Return (x, y) of the center of cell containing provided text 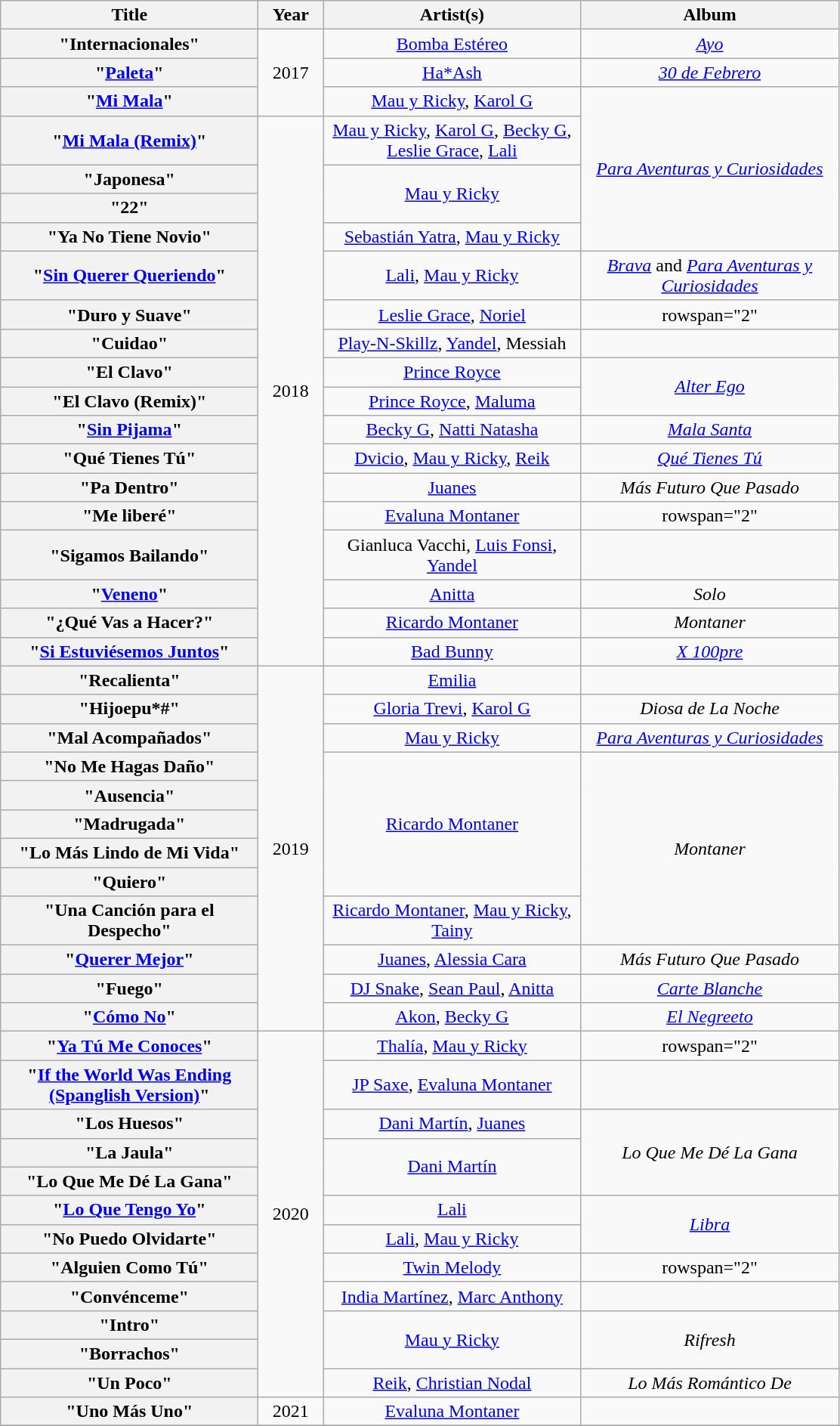
"Si Estuviésemos Juntos" (130, 651)
"Un Poco" (130, 1382)
30 de Febrero (710, 73)
Becky G, Natti Natasha (452, 430)
Prince Royce, Maluma (452, 401)
Emilia (452, 680)
2020 (291, 1214)
"Los Huesos" (130, 1124)
"Veneno" (130, 594)
"Alguien Como Tú" (130, 1267)
"Qué Tienes Tú" (130, 459)
"22" (130, 208)
Album (710, 15)
Diosa de La Noche (710, 709)
Sebastián Yatra, Mau y Ricky (452, 237)
"Paleta" (130, 73)
JP Saxe, Evaluna Montaner (452, 1085)
India Martínez, Marc Anthony (452, 1296)
2018 (291, 391)
Bomba Estéreo (452, 44)
"Lo Que Me Dé La Gana" (130, 1181)
Artist(s) (452, 15)
"Fuego" (130, 988)
Leslie Grace, Noriel (452, 314)
Thalía, Mau y Ricky (452, 1046)
Mau y Ricky, Karol G (452, 101)
"Intro" (130, 1325)
DJ Snake, Sean Paul, Anitta (452, 988)
"Madrugada" (130, 824)
Anitta (452, 594)
"Una Canción para el Despecho" (130, 920)
Title (130, 15)
Solo (710, 594)
"If the World Was Ending (Spanglish Version)" (130, 1085)
"Sin Pijama" (130, 430)
"Lo Más Lindo de Mi Vida" (130, 852)
2021 (291, 1412)
"El Clavo" (130, 372)
"Cómo No" (130, 1017)
"Convénceme" (130, 1296)
Lo Más Romántico De (710, 1382)
Mala Santa (710, 430)
Gianluca Vacchi, Luis Fonsi, Yandel (452, 555)
Reik, Christian Nodal (452, 1382)
"Ya No Tiene Novio" (130, 237)
"Mal Acompañados" (130, 738)
Prince Royce (452, 372)
"No Me Hagas Daño" (130, 766)
Brava and Para Aventuras y Curiosidades (710, 275)
"Querer Mejor" (130, 960)
Year (291, 15)
Twin Melody (452, 1267)
"Mi Mala (Remix)" (130, 141)
2019 (291, 849)
Juanes, Alessia Cara (452, 960)
Ha*Ash (452, 73)
"No Puedo Olvidarte" (130, 1239)
"Quiero" (130, 882)
"Recalienta" (130, 680)
Bad Bunny (452, 651)
Qué Tienes Tú (710, 459)
Dani Martín (452, 1167)
"Internacionales" (130, 44)
"Duro y Suave" (130, 314)
"Lo Que Tengo Yo" (130, 1210)
2017 (291, 73)
"Sin Querer Queriendo" (130, 275)
Lali (452, 1210)
"Mi Mala" (130, 101)
Alter Ego (710, 386)
X 100pre (710, 651)
"¿Qué Vas a Hacer?" (130, 623)
"Uno Más Uno" (130, 1412)
"Ausencia" (130, 795)
Play-N-Skillz, Yandel, Messiah (452, 343)
Mau y Ricky, Karol G, Becky G, Leslie Grace, Lali (452, 141)
Dvicio, Mau y Ricky, Reik (452, 459)
"Japonesa" (130, 179)
"Borrachos" (130, 1353)
Rifresh (710, 1339)
"La Jaula" (130, 1152)
Akon, Becky G (452, 1017)
Juanes (452, 487)
Carte Blanche (710, 988)
Dani Martín, Juanes (452, 1124)
"Ya Tú Me Conoces" (130, 1046)
Lo Que Me Dé La Gana (710, 1152)
"El Clavo (Remix)" (130, 401)
"Sigamos Bailando" (130, 555)
El Negreeto (710, 1017)
"Hijoepu*#" (130, 709)
Libra (710, 1224)
Ricardo Montaner, Mau y Ricky, Tainy (452, 920)
Ayo (710, 44)
Gloria Trevi, Karol G (452, 709)
"Me liberé" (130, 516)
"Pa Dentro" (130, 487)
"Cuidao" (130, 343)
